Detect which cell encompasses the target text, then output its [x, y] center coordinate. 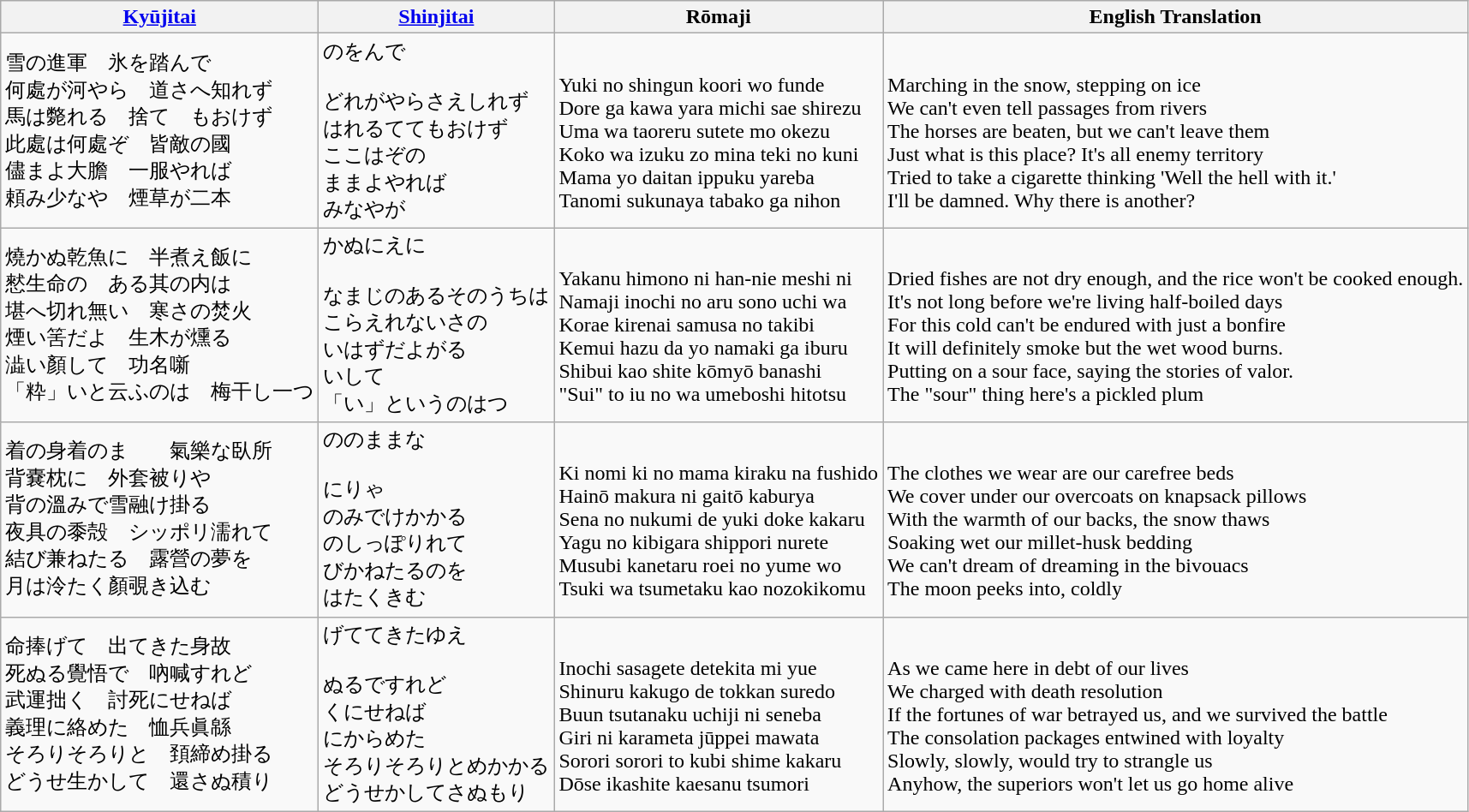
Rōmaji [719, 17]
ののままなにりゃ のみでけかかる のしっぽりれて びかねたるのを はたくきむ [437, 519]
燒かぬ乾魚に 半煮え飯に憖生命の ある其の内は堪へ切れ無い 寒さの焚火煙い筈だよ 生木が燻る澁い顏して 功名噺「粋」いと云ふのは 梅干し一つ [159, 325]
のをんでどれがやらさえしれず はれるててもおけず ここはぞの ままよやれば みなやが [437, 130]
雪の進軍 氷を踏んで 何處が河やら 道さへ知れず 馬は斃れる 捨てゝもおけず 此處は何處ぞ 皆敵の國儘まよ大膽 一服やれば 頼み少なや 煙草が二本 [159, 130]
命捧げて 出てきた身故死ぬる覺悟で 吶喊すれど武運拙く 討死にせねば義理に絡めた 恤兵眞緜そろりそろりと 頚締め掛るどうせ生かして 還さぬ積り [159, 714]
English Translation [1175, 17]
げててきたゆえぬるですれど くにせねば にからめた そろりそろりとめかかる どうせかしてさぬもり [437, 714]
Shinjitai [437, 17]
Kyūjitai [159, 17]
かぬにえになまじのあるそのうちは こらえれないさの いはずだよがる いして 「い」というのはつ [437, 325]
着の身着のまゝ 氣樂な臥所背嚢枕に 外套被りや背の溫みで雪融け掛る夜具の黍殻 シッポリ濡れて結び兼ねたる 露營の夢を月は泠たく顏覗き込む [159, 519]
